Return (X, Y) of the center of cell containing provided text 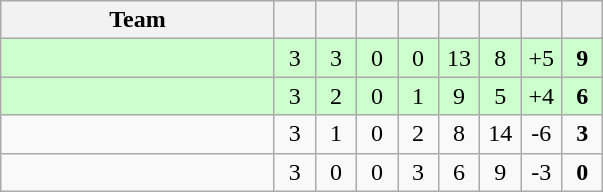
Team (138, 20)
5 (500, 96)
-3 (542, 172)
13 (460, 58)
+4 (542, 96)
-6 (542, 134)
+5 (542, 58)
14 (500, 134)
